Find where the given text appears and provide that cell's center as (x, y) coordinate. 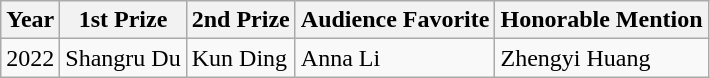
Kun Ding (240, 58)
Anna Li (395, 58)
Audience Favorite (395, 20)
Honorable Mention (602, 20)
Zhengyi Huang (602, 58)
Year (30, 20)
2022 (30, 58)
1st Prize (123, 20)
2nd Prize (240, 20)
Shangru Du (123, 58)
